Identify which cell holds the provided text, then report its [x, y] central coordinate. 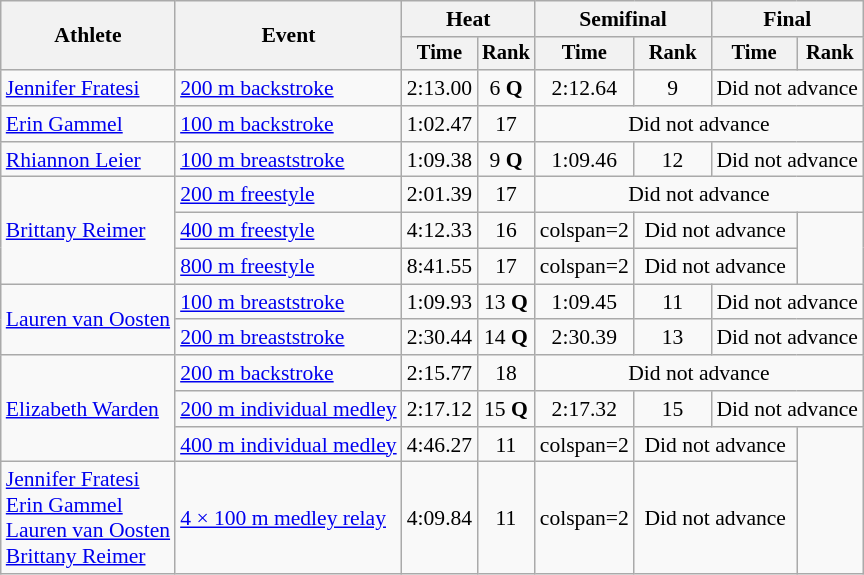
16 [506, 231]
18 [506, 373]
2:01.39 [440, 195]
13 Q [506, 302]
200 m individual medley [288, 409]
Rhiannon Leier [88, 160]
Semifinal [624, 19]
800 m freestyle [288, 267]
2:30.44 [440, 338]
Jennifer FratesiErin GammelLauren van OostenBrittany Reimer [88, 518]
4 × 100 m medley relay [288, 518]
4:09.84 [440, 518]
Elizabeth Warden [88, 408]
400 m individual medley [288, 445]
100 m backstroke [288, 124]
2:17.12 [440, 409]
9 [673, 88]
8:41.55 [440, 267]
Lauren van Oosten [88, 320]
1:09.46 [584, 160]
200 m breaststroke [288, 338]
Heat [468, 19]
Brittany Reimer [88, 230]
15 [673, 409]
2:12.64 [584, 88]
4:12.33 [440, 231]
Event [288, 36]
2:15.77 [440, 373]
2:13.00 [440, 88]
Final [787, 19]
6 Q [506, 88]
1:09.45 [584, 302]
13 [673, 338]
Athlete [88, 36]
400 m freestyle [288, 231]
Erin Gammel [88, 124]
4:46.27 [440, 445]
15 Q [506, 409]
2:30.39 [584, 338]
1:09.38 [440, 160]
1:02.47 [440, 124]
14 Q [506, 338]
Jennifer Fratesi [88, 88]
9 Q [506, 160]
12 [673, 160]
1:09.93 [440, 302]
200 m freestyle [288, 195]
2:17.32 [584, 409]
